Output the [x, y] coordinate of the center of the cell containing the given text.  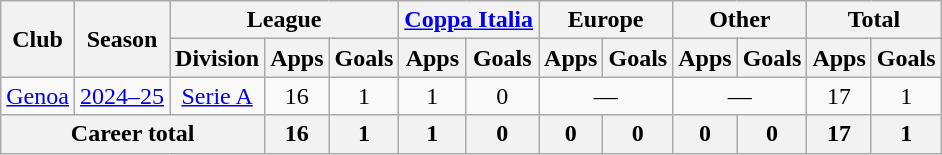
Other [740, 20]
Europe [606, 20]
Club [38, 39]
Season [122, 39]
Division [218, 58]
Total [874, 20]
League [284, 20]
Coppa Italia [469, 20]
Genoa [38, 96]
Serie A [218, 96]
Career total [133, 134]
2024–25 [122, 96]
